Search for the cell housing the specified text and yield its [X, Y] center coordinate. 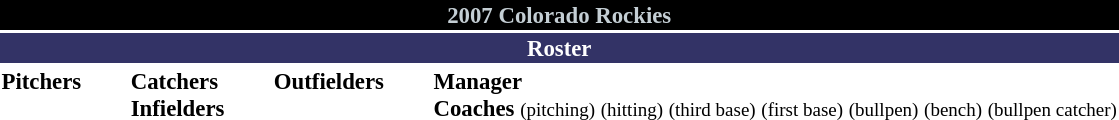
Roster [559, 48]
2007 Colorado Rockies [559, 15]
